Provide the [X, Y] coordinate of the cell's center where the given text is located.  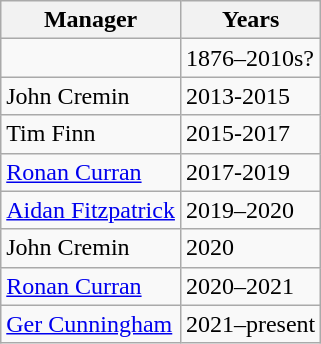
Tim Finn [91, 134]
Ger Cunningham [91, 324]
Aidan Fitzpatrick [91, 210]
Years [250, 20]
2021–present [250, 324]
2020–2021 [250, 286]
2015-2017 [250, 134]
2017-2019 [250, 172]
1876–2010s? [250, 58]
2013-2015 [250, 96]
2019–2020 [250, 210]
Manager [91, 20]
2020 [250, 248]
